Find where the given text appears and provide that cell's center as [X, Y] coordinate. 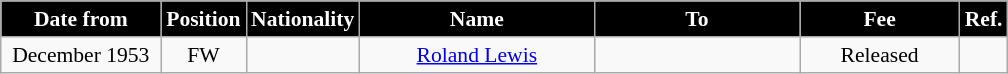
Date from [81, 19]
Ref. [984, 19]
To [696, 19]
December 1953 [81, 55]
Roland Lewis [476, 55]
Fee [880, 19]
FW [204, 55]
Position [204, 19]
Name [476, 19]
Nationality [302, 19]
Released [880, 55]
